Locate the cell with the specified text and output its [X, Y] center coordinate. 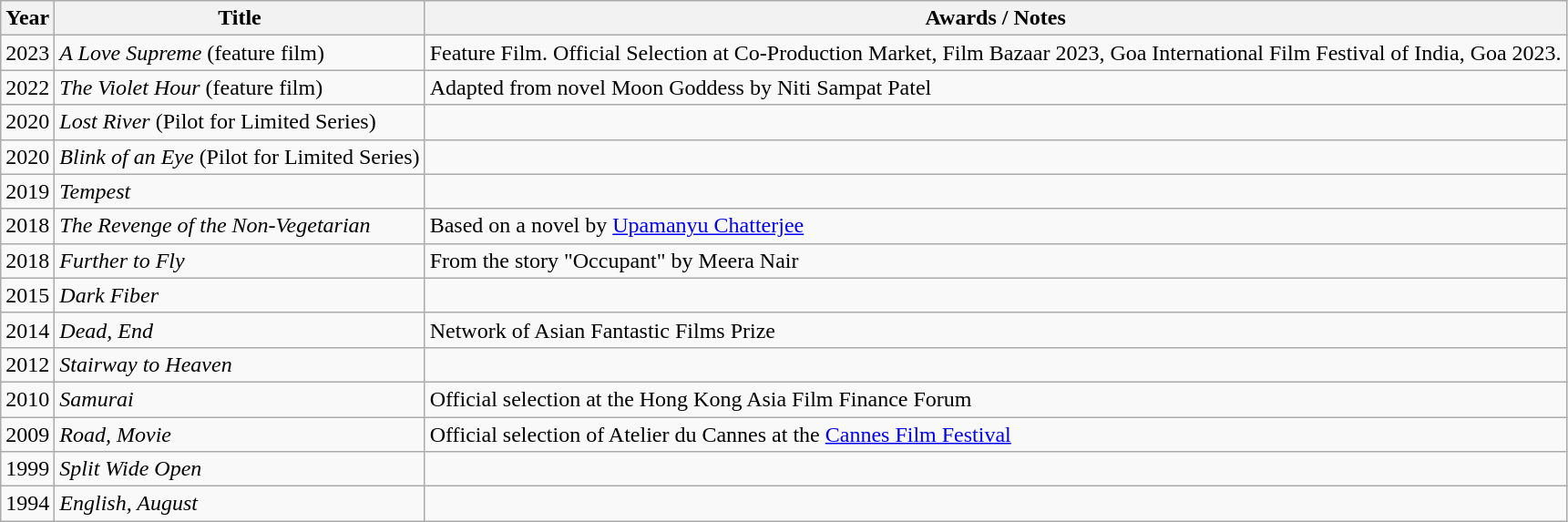
2012 [27, 364]
The Violet Hour (feature film) [240, 87]
2019 [27, 191]
Blink of an Eye (Pilot for Limited Series) [240, 157]
Year [27, 18]
2022 [27, 87]
2010 [27, 399]
1994 [27, 504]
2015 [27, 295]
The Revenge of the Non-Vegetarian [240, 226]
2009 [27, 435]
Based on a novel by Upamanyu Chatterjee [995, 226]
Official selection of Atelier du Cannes at the Cannes Film Festival [995, 435]
Stairway to Heaven [240, 364]
Adapted from novel Moon Goddess by Niti Sampat Patel [995, 87]
Tempest [240, 191]
Lost River (Pilot for Limited Series) [240, 122]
1999 [27, 469]
Dark Fiber [240, 295]
Feature Film. Official Selection at Co-Production Market, Film Bazaar 2023, Goa International Film Festival of India, Goa 2023. [995, 53]
From the story "Occupant" by Meera Nair [995, 261]
Network of Asian Fantastic Films Prize [995, 330]
Official selection at the Hong Kong Asia Film Finance Forum [995, 399]
A Love Supreme (feature film) [240, 53]
Dead, End [240, 330]
Awards / Notes [995, 18]
2023 [27, 53]
Split Wide Open [240, 469]
2014 [27, 330]
Further to Fly [240, 261]
Samurai [240, 399]
English, August [240, 504]
Road, Movie [240, 435]
Title [240, 18]
